Extract the [x, y] coordinate from the center of the cell holding the provided text.  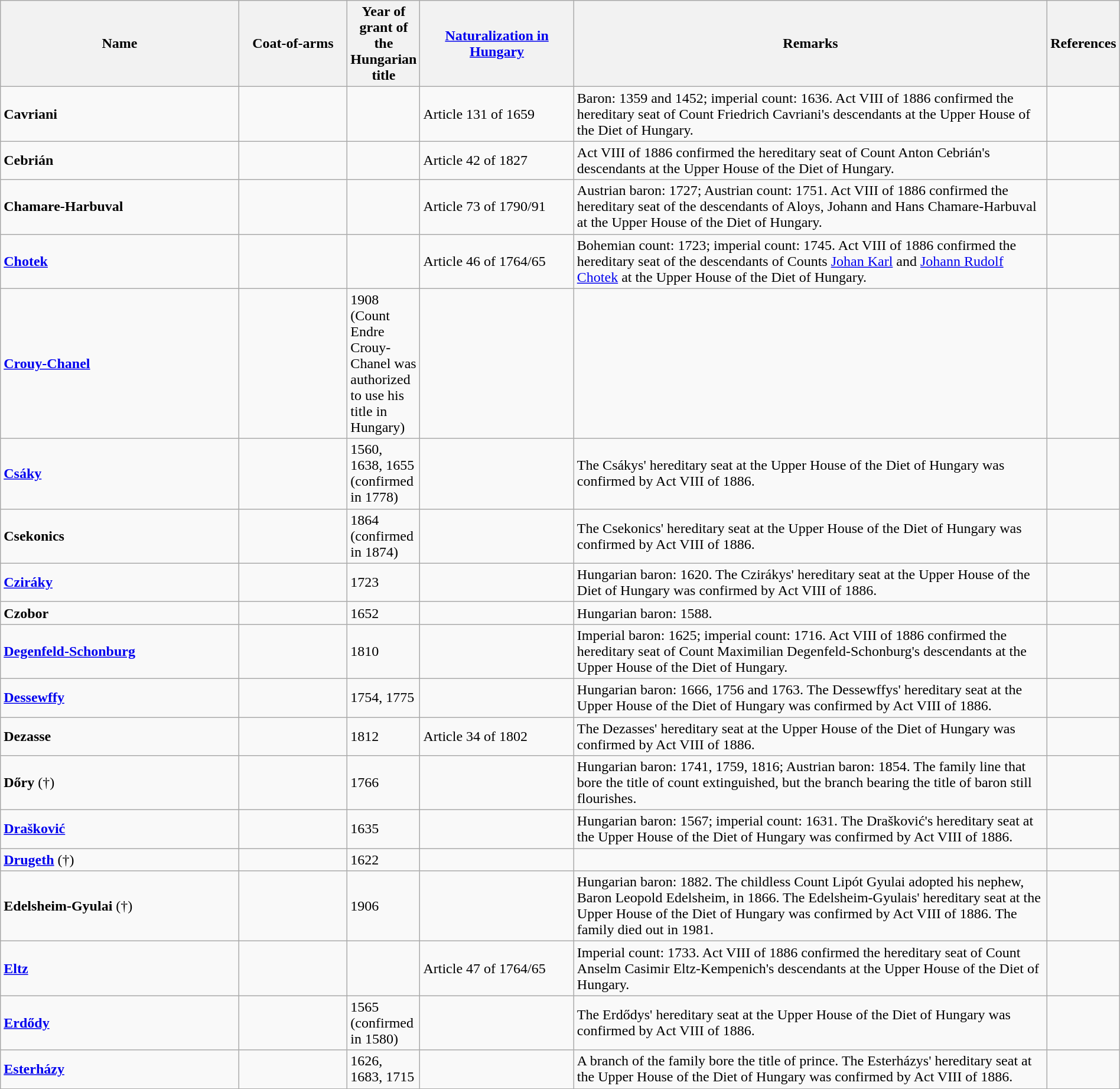
Cavriani [119, 114]
Esterházy [119, 1070]
Czobor [119, 613]
References [1083, 44]
Cziráky [119, 583]
1635 [384, 830]
1766 [384, 783]
1626, 1683, 1715 [384, 1070]
Dessewffy [119, 697]
Edelsheim-Gyulai (†) [119, 906]
1908 (Count Endre Crouy-Chanel was authorized to use his title in Hungary) [384, 363]
Cebrián [119, 161]
Year of grant of the Hungarian title [384, 44]
1652 [384, 613]
Hungarian baron: 1620. The Czirákys' hereditary seat at the Upper House of the Diet of Hungary was confirmed by Act VIII of 1886. [810, 583]
Csekonics [119, 536]
1560, 1638, 1655 (confirmed in 1778) [384, 474]
Article 46 of 1764/65 [497, 261]
1723 [384, 583]
Article 42 of 1827 [497, 161]
1810 [384, 651]
Remarks [810, 44]
Degenfeld-Schonburg [119, 651]
1864 (confirmed in 1874) [384, 536]
Eltz [119, 968]
1565 (confirmed in 1580) [384, 1023]
Act VIII of 1886 confirmed the hereditary seat of Count Anton Cebrián's descendants at the Upper House of the Diet of Hungary. [810, 161]
Article 34 of 1802 [497, 736]
The Csákys' hereditary seat at the Upper House of the Diet of Hungary was confirmed by Act VIII of 1886. [810, 474]
Drašković [119, 830]
Csáky [119, 474]
The Erdődys' hereditary seat at the Upper House of the Diet of Hungary was confirmed by Act VIII of 1886. [810, 1023]
1754, 1775 [384, 697]
Name [119, 44]
Dőry (†) [119, 783]
Chamare-Harbuval [119, 207]
Naturalization in Hungary [497, 44]
Erdődy [119, 1023]
1622 [384, 860]
Article 131 of 1659 [497, 114]
Article 73 of 1790/91 [497, 207]
1906 [384, 906]
1812 [384, 736]
Coat-of-arms [293, 44]
The Dezasses' hereditary seat at the Upper House of the Diet of Hungary was confirmed by Act VIII of 1886. [810, 736]
Article 47 of 1764/65 [497, 968]
The Csekonics' hereditary seat at the Upper House of the Diet of Hungary was confirmed by Act VIII of 1886. [810, 536]
Drugeth (†) [119, 860]
Crouy-Chanel [119, 363]
Chotek [119, 261]
Hungarian baron: 1666, 1756 and 1763. The Dessewffys' hereditary seat at the Upper House of the Diet of Hungary was confirmed by Act VIII of 1886. [810, 697]
Hungarian baron: 1588. [810, 613]
Dezasse [119, 736]
